From the cell containing the given text, extract its center point as [X, Y] coordinate. 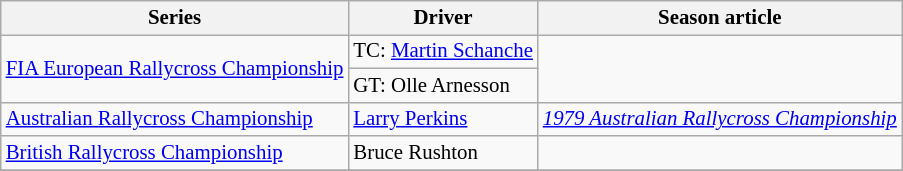
Series [175, 18]
FIA European Rallycross Championship [175, 68]
Season article [720, 18]
Driver [442, 18]
Larry Perkins [442, 119]
Bruce Rushton [442, 153]
GT: Olle Arnesson [442, 85]
British Rallycross Championship [175, 153]
TC: Martin Schanche [442, 51]
1979 Australian Rallycross Championship [720, 119]
Australian Rallycross Championship [175, 119]
